Return (x, y) of the center of cell containing provided text 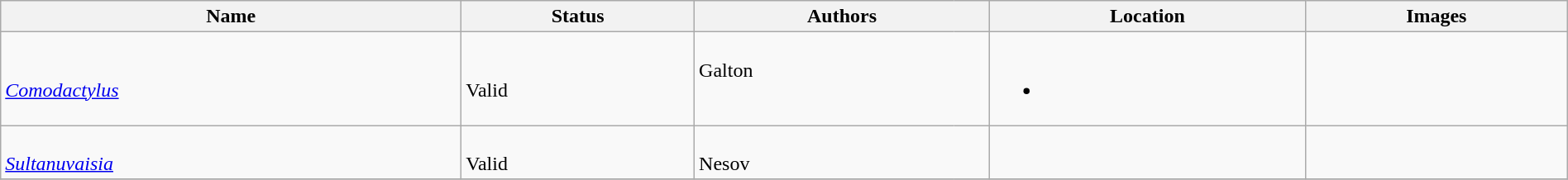
Images (1436, 17)
Location (1147, 17)
Sultanuvaisia (232, 152)
Galton (825, 79)
Comodactylus (232, 79)
Name (232, 17)
Authors (842, 17)
Status (578, 17)
Nesov (825, 152)
